Return [x, y] of the center of cell containing provided text 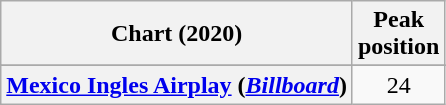
Chart (2020) [177, 34]
Mexico Ingles Airplay (Billboard) [177, 85]
Peakposition [398, 34]
24 [398, 85]
